Determine the (x, y) coordinate at the center of the cell enclosing the given text.  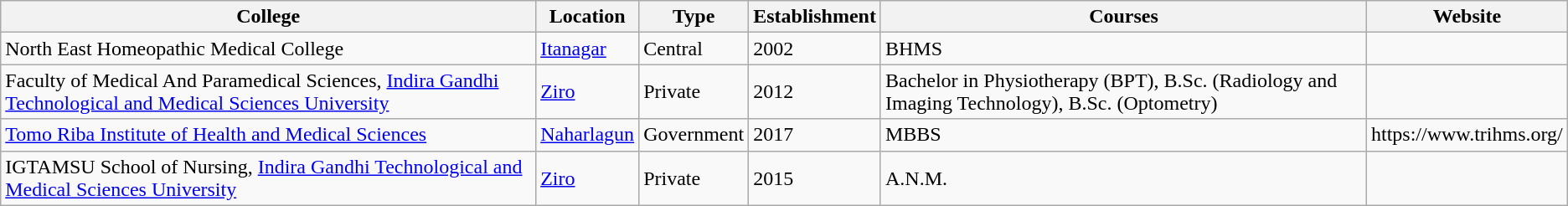
2002 (815, 49)
North East Homeopathic Medical College (268, 49)
Faculty of Medical And Paramedical Sciences, Indira Gandhi Technological and Medical Sciences University (268, 92)
Courses (1123, 17)
A.N.M. (1123, 178)
Bachelor in Physiotherapy (BPT), B.Sc. (Radiology and Imaging Technology), B.Sc. (Optometry) (1123, 92)
Naharlagun (588, 135)
Central (694, 49)
Government (694, 135)
College (268, 17)
MBBS (1123, 135)
Website (1467, 17)
Type (694, 17)
Location (588, 17)
2012 (815, 92)
Tomo Riba Institute of Health and Medical Sciences (268, 135)
Itanagar (588, 49)
https://www.trihms.org/ (1467, 135)
BHMS (1123, 49)
2015 (815, 178)
IGTAMSU School of Nursing, Indira Gandhi Technological and Medical Sciences University (268, 178)
Establishment (815, 17)
2017 (815, 135)
